Return the [x, y] coordinate for the center point of the cell that contains the specified text.  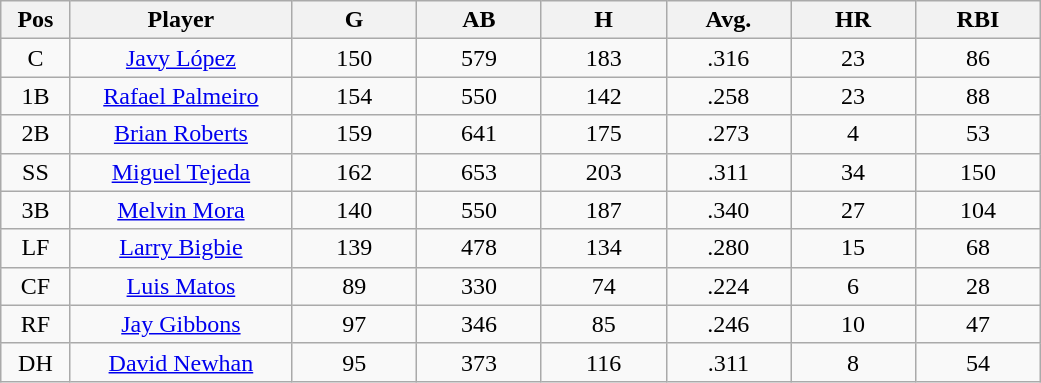
579 [480, 58]
95 [354, 362]
Melvin Mora [181, 210]
159 [354, 134]
RBI [978, 20]
.224 [728, 286]
RF [36, 324]
Rafael Palmeiro [181, 96]
104 [978, 210]
Miguel Tejeda [181, 172]
54 [978, 362]
H [604, 20]
346 [480, 324]
4 [854, 134]
175 [604, 134]
187 [604, 210]
.316 [728, 58]
.258 [728, 96]
G [354, 20]
373 [480, 362]
.280 [728, 248]
8 [854, 362]
David Newhan [181, 362]
330 [480, 286]
1B [36, 96]
Luis Matos [181, 286]
85 [604, 324]
.273 [728, 134]
Larry Bigbie [181, 248]
AB [480, 20]
DH [36, 362]
LF [36, 248]
15 [854, 248]
116 [604, 362]
162 [354, 172]
641 [480, 134]
Pos [36, 20]
74 [604, 286]
.246 [728, 324]
Javy López [181, 58]
10 [854, 324]
134 [604, 248]
6 [854, 286]
53 [978, 134]
89 [354, 286]
28 [978, 286]
SS [36, 172]
47 [978, 324]
97 [354, 324]
Brian Roberts [181, 134]
2B [36, 134]
HR [854, 20]
88 [978, 96]
Avg. [728, 20]
86 [978, 58]
139 [354, 248]
Player [181, 20]
3B [36, 210]
Jay Gibbons [181, 324]
183 [604, 58]
478 [480, 248]
68 [978, 248]
653 [480, 172]
34 [854, 172]
C [36, 58]
142 [604, 96]
27 [854, 210]
140 [354, 210]
203 [604, 172]
CF [36, 286]
.340 [728, 210]
154 [354, 96]
